Return [x, y] of the center of cell containing provided text 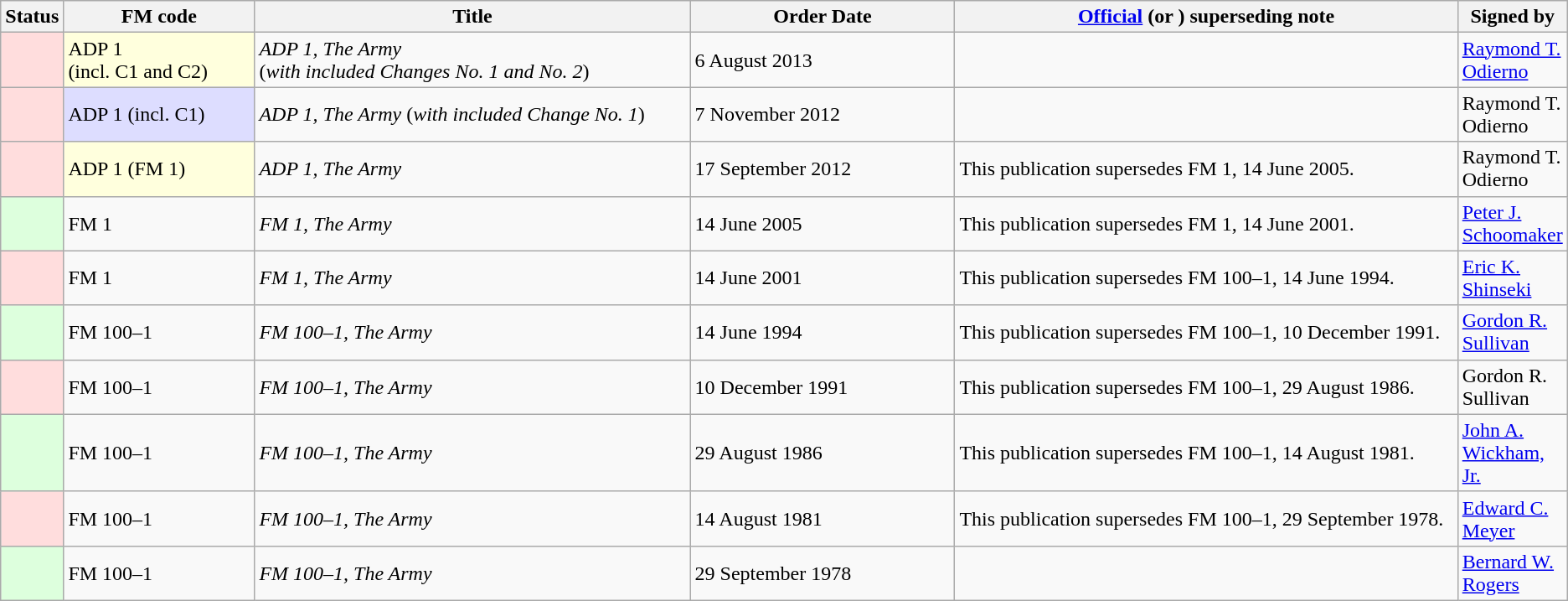
ADP 1 (FM 1) [159, 169]
6 August 2013 [823, 60]
14 June 2005 [823, 223]
14 June 2001 [823, 278]
This publication supersedes FM 100–1, 14 June 1994. [1206, 278]
Peter J. Schoomaker [1513, 223]
Eric K. Shinseki [1513, 278]
29 September 1978 [823, 573]
ADP 1, The Army(with included Changes No. 1 and No. 2) [472, 60]
14 June 1994 [823, 332]
Order Date [823, 17]
Bernard W. Rogers [1513, 573]
14 August 1981 [823, 518]
ADP 1 (incl. C1) [159, 114]
Edward C. Meyer [1513, 518]
John A. Wickham, Jr. [1513, 453]
This publication supersedes FM 100–1, 10 December 1991. [1206, 332]
FM code [159, 17]
This publication supersedes FM 100–1, 29 September 1978. [1206, 518]
Official (or ) superseding note [1206, 17]
7 November 2012 [823, 114]
29 August 1986 [823, 453]
ADP 1(incl. C1 and C2) [159, 60]
This publication supersedes FM 1, 14 June 2005. [1206, 169]
Title [472, 17]
ADP 1, The Army (with included Change No. 1) [472, 114]
This publication supersedes FM 100–1, 29 August 1986. [1206, 387]
ADP 1, The Army [472, 169]
17 September 2012 [823, 169]
This publication supersedes FM 1, 14 June 2001. [1206, 223]
Status [32, 17]
Signed by [1513, 17]
This publication supersedes FM 100–1, 14 August 1981. [1206, 453]
10 December 1991 [823, 387]
